Pinpoint the cell where the given text exists, returning its [x, y] midpoint coordinate. 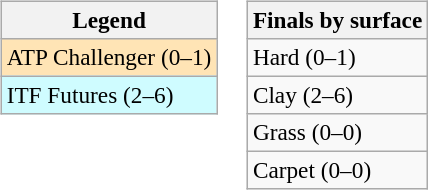
ITF Futures (2–6) [108, 95]
Finals by surface [337, 20]
Hard (0–1) [337, 57]
Grass (0–0) [337, 133]
Clay (2–6) [337, 95]
Legend [108, 20]
ATP Challenger (0–1) [108, 57]
Carpet (0–0) [337, 171]
